Return the (x, y) coordinate for the center point of the cell that contains the specified text.  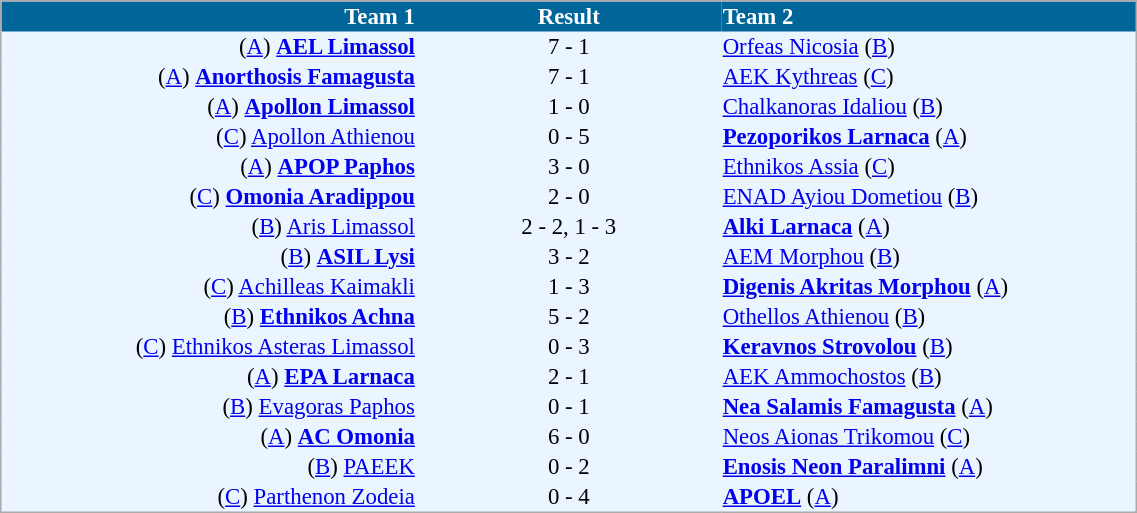
0 - 3 (568, 347)
0 - 4 (568, 497)
(C) Achilleas Kaimakli (209, 287)
3 - 2 (568, 257)
Pezoporikos Larnaca (A) (929, 137)
3 - 0 (568, 167)
AEK Kythreas (C) (929, 77)
(C) Apollon Athienou (209, 137)
(A) AEL Limassol (209, 47)
Ethnikos Assia (C) (929, 167)
(B) Evagoras Paphos (209, 407)
(B) Ethnikos Achna (209, 317)
ENAD Ayiou Dometiou (B) (929, 197)
1 - 0 (568, 107)
(C) Omonia Aradippou (209, 197)
Team 1 (209, 16)
AEM Morphou (B) (929, 257)
2 - 2, 1 - 3 (568, 227)
5 - 2 (568, 317)
Nea Salamis Famagusta (A) (929, 407)
Alki Larnaca (A) (929, 227)
AEK Ammochostos (B) (929, 377)
(B) ASIL Lysi (209, 257)
(A) APOP Paphos (209, 167)
1 - 3 (568, 287)
Enosis Neon Paralimni (A) (929, 467)
0 - 5 (568, 137)
Keravnos Strovolou (B) (929, 347)
2 - 1 (568, 377)
Orfeas Nicosia (B) (929, 47)
(A) Apollon Limassol (209, 107)
(A) EPA Larnaca (209, 377)
(A) Anorthosis Famagusta (209, 77)
2 - 0 (568, 197)
Digenis Akritas Morphou (A) (929, 287)
(C) Parthenon Zodeia (209, 497)
Team 2 (929, 16)
6 - 0 (568, 437)
Neos Aionas Trikomou (C) (929, 437)
(B) Aris Limassol (209, 227)
Result (568, 16)
(C) Ethnikos Asteras Limassol (209, 347)
Othellos Athienou (B) (929, 317)
(A) AC Omonia (209, 437)
0 - 1 (568, 407)
APOEL (A) (929, 497)
Chalkanoras Idaliou (B) (929, 107)
0 - 2 (568, 467)
(B) PAEEK (209, 467)
